Find where the given text appears and provide that cell's center as [x, y] coordinate. 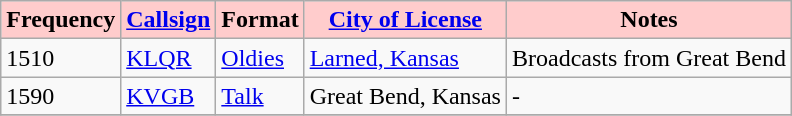
Format [260, 20]
Larned, Kansas [405, 58]
1590 [61, 96]
Oldies [260, 58]
KVGB [168, 96]
Great Bend, Kansas [405, 96]
Callsign [168, 20]
1510 [61, 58]
Talk [260, 96]
Frequency [61, 20]
Broadcasts from Great Bend [648, 58]
KLQR [168, 58]
Notes [648, 20]
City of License [405, 20]
- [648, 96]
